Identify which cell holds the provided text, then report its [x, y] central coordinate. 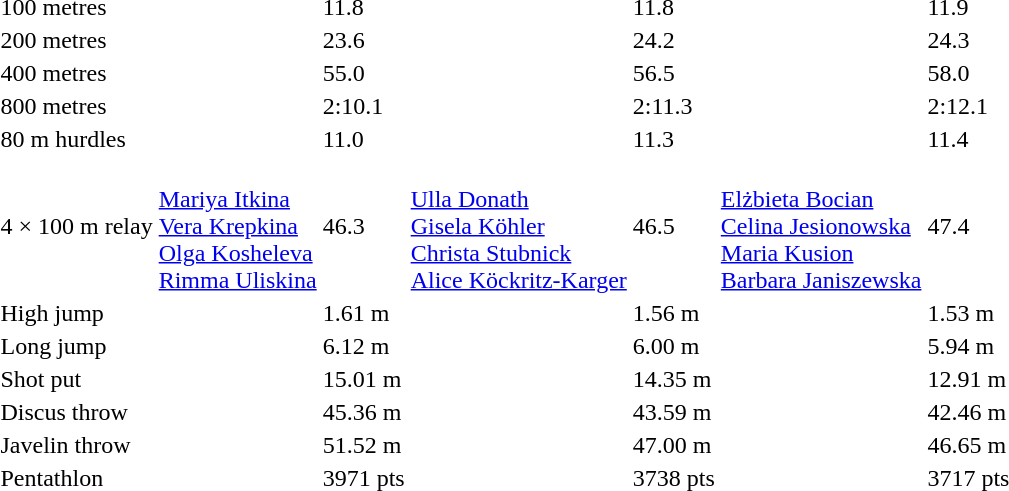
43.59 m [674, 412]
11.3 [674, 139]
2:11.3 [674, 106]
6.00 m [674, 346]
1.61 m [364, 313]
11.0 [364, 139]
51.52 m [364, 445]
47.00 m [674, 445]
55.0 [364, 73]
Ulla DonathGisela KöhlerChrista StubnickAlice Köckritz-Karger [518, 226]
14.35 m [674, 379]
56.5 [674, 73]
23.6 [364, 40]
15.01 m [364, 379]
6.12 m [364, 346]
46.3 [364, 226]
24.2 [674, 40]
45.36 m [364, 412]
2:10.1 [364, 106]
Mariya ItkinaVera KrepkinaOlga KoshelevaRimma Uliskina [238, 226]
46.5 [674, 226]
1.56 m [674, 313]
Elżbieta BocianCelina JesionowskaMaria KusionBarbara Janiszewska [821, 226]
